Pinpoint the cell where the given text exists, returning its [X, Y] midpoint coordinate. 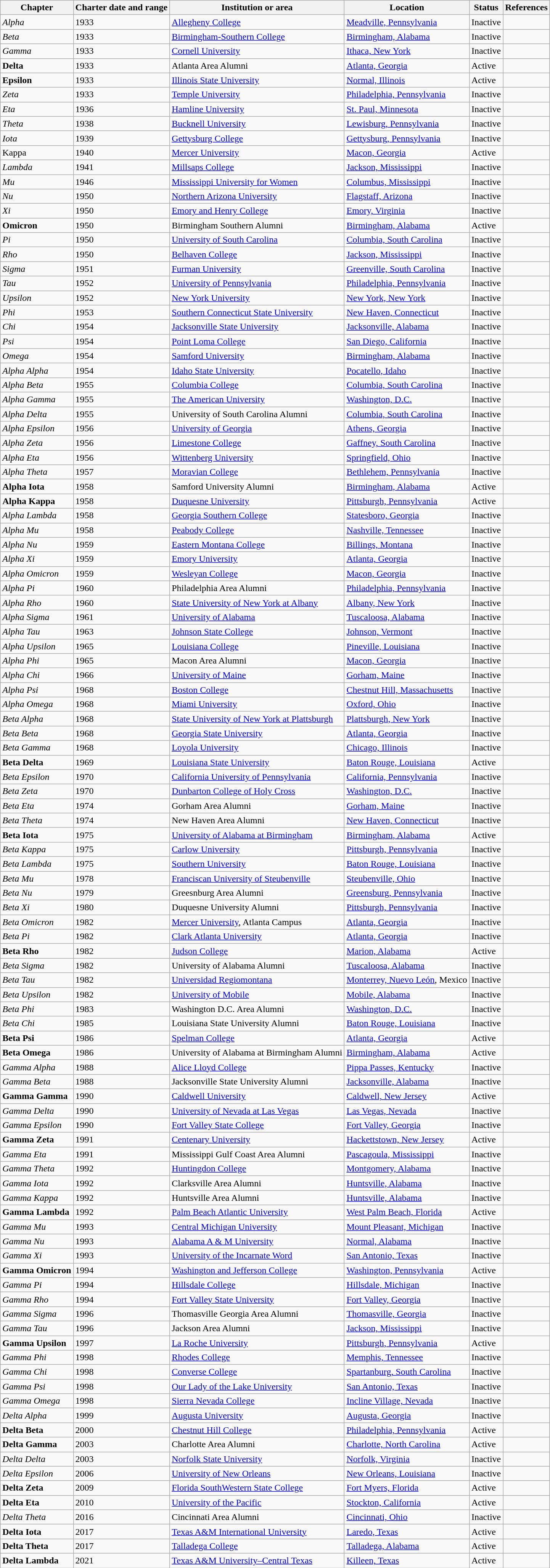
1980 [121, 908]
Samford University [257, 356]
Spelman College [257, 1038]
Alice Lloyd College [257, 1067]
Augusta University [257, 1415]
2000 [121, 1430]
Delta Eta [37, 1502]
Columbia College [257, 385]
Gamma Beta [37, 1081]
Statesboro, Georgia [407, 516]
Gamma [37, 51]
Gamma Theta [37, 1169]
Millsaps College [257, 167]
Emory and Henry College [257, 211]
Washington and Jefferson College [257, 1270]
Beta Alpha [37, 719]
Gamma Phi [37, 1358]
Texas A&M University–Central Texas [257, 1560]
Pocatello, Idaho [407, 370]
Beta Sigma [37, 966]
University of Alabama Alumni [257, 966]
Chestnut Hill, Massachusetts [407, 690]
Alpha Xi [37, 559]
Johnson, Vermont [407, 631]
University of Georgia [257, 429]
Upsilon [37, 298]
Georgia State University [257, 733]
Gamma Nu [37, 1241]
Omicron [37, 225]
Fort Valley State University [257, 1299]
Theta [37, 124]
Georgia Southern College [257, 516]
Xi [37, 211]
Normal, Illinois [407, 80]
Beta Phi [37, 1009]
Jacksonville State University Alumni [257, 1081]
Jacksonville State University [257, 327]
St. Paul, Minnesota [407, 109]
Hillsdale College [257, 1285]
Huntingdon College [257, 1169]
Greenville, South Carolina [407, 269]
Marion, Alabama [407, 951]
Hillsdale, Michigan [407, 1285]
Gamma Delta [37, 1111]
Beta Tau [37, 980]
Rhodes College [257, 1358]
Memphis, Tennessee [407, 1358]
1963 [121, 631]
Gamma Iota [37, 1183]
Talladega, Alabama [407, 1546]
Beta Epsilon [37, 777]
Jackson Area Alumni [257, 1328]
Delta Lambda [37, 1560]
Springfield, Ohio [407, 458]
Status [486, 8]
1961 [121, 617]
Beta Psi [37, 1038]
Phi [37, 312]
Peabody College [257, 530]
University of Mobile [257, 994]
Caldwell, New Jersey [407, 1096]
Greesnburg Area Alumni [257, 893]
Johnson State College [257, 631]
Charlotte Area Alumni [257, 1444]
Judson College [257, 951]
Atlanta Area Alumni [257, 66]
Duquesne University Alumni [257, 908]
San Diego, California [407, 341]
Pi [37, 240]
University of New Orleans [257, 1473]
Alabama A & M University [257, 1241]
Alpha Sigma [37, 617]
Gamma Omicron [37, 1270]
Gamma Tau [37, 1328]
Cornell University [257, 51]
Beta Rho [37, 951]
Alpha Alpha [37, 370]
Southern Connecticut State University [257, 312]
Alpha Nu [37, 545]
2021 [121, 1560]
Mu [37, 182]
Laredo, Texas [407, 1531]
University of Alabama at Birmingham [257, 835]
Psi [37, 341]
Gettysburg, Pennsylvania [407, 138]
Gamma Zeta [37, 1140]
Temple University [257, 95]
Zeta [37, 95]
Gamma Gamma [37, 1096]
University of Alabama at Birmingham Alumni [257, 1052]
1939 [121, 138]
1951 [121, 269]
Ithaca, New York [407, 51]
Gaffney, South Carolina [407, 443]
Caldwell University [257, 1096]
Athens, Georgia [407, 429]
Thomasville, Georgia [407, 1314]
References [526, 8]
1997 [121, 1343]
Beta Chi [37, 1023]
Columbus, Mississippi [407, 182]
Beta Pi [37, 937]
Beta Mu [37, 878]
Tau [37, 283]
Eastern Montana College [257, 545]
Alpha Beta [37, 385]
Gamma Lambda [37, 1212]
Chestnut Hill College [257, 1430]
Bethlehem, Pennsylvania [407, 472]
Beta Theta [37, 820]
Alpha Chi [37, 675]
Pineville, Louisiana [407, 646]
Beta Eta [37, 806]
Greensburg, Pennsylvania [407, 893]
Rho [37, 254]
Alpha Phi [37, 661]
West Palm Beach, Florida [407, 1212]
University of Alabama [257, 617]
Illinois State University [257, 80]
Duquesne University [257, 501]
Samford University Alumni [257, 487]
Billings, Montana [407, 545]
Birmingham Southern Alumni [257, 225]
Nu [37, 196]
1969 [121, 762]
Beta Gamma [37, 748]
Louisiana State University Alumni [257, 1023]
Our Lady of the Lake University [257, 1386]
Point Loma College [257, 341]
Mississippi University for Women [257, 182]
Louisiana State University [257, 762]
Meadville, Pennsylvania [407, 22]
Beta Iota [37, 835]
Alpha Rho [37, 602]
Gamma Xi [37, 1256]
2006 [121, 1473]
New York, New York [407, 298]
1978 [121, 878]
Location [407, 8]
Epsilon [37, 80]
1941 [121, 167]
Alpha Gamma [37, 399]
Alpha Kappa [37, 501]
Alpha Theta [37, 472]
Northern Arizona University [257, 196]
Hamline University [257, 109]
Converse College [257, 1372]
Central Michigan University [257, 1227]
University of the Pacific [257, 1502]
Limestone College [257, 443]
Gamma Pi [37, 1285]
Delta Epsilon [37, 1473]
Mississippi Gulf Coast Area Alumni [257, 1154]
Gettysburg College [257, 138]
Alpha Upsilon [37, 646]
1979 [121, 893]
Beta Beta [37, 733]
Gorham Area Alumni [257, 806]
Alpha [37, 22]
Nashville, Tennessee [407, 530]
Gamma Kappa [37, 1198]
Clark Atlanta University [257, 937]
University of the Incarnate Word [257, 1256]
Beta Delta [37, 762]
1946 [121, 182]
State University of New York at Albany [257, 602]
Normal, Alabama [407, 1241]
Beta Omicron [37, 922]
Monterrey, Nuevo León, Mexico [407, 980]
Alpha Eta [37, 458]
Alpha Lambda [37, 516]
Delta Gamma [37, 1444]
Gamma Psi [37, 1386]
Washington, Pennsylvania [407, 1270]
Lambda [37, 167]
Flagstaff, Arizona [407, 196]
Thomasville Georgia Area Alumni [257, 1314]
Delta Alpha [37, 1415]
Franciscan University of Steubenville [257, 878]
California, Pennsylvania [407, 777]
Alpha Mu [37, 530]
Beta Zeta [37, 791]
Albany, New York [407, 602]
Institution or area [257, 8]
Alpha Iota [37, 487]
Gamma Alpha [37, 1067]
Alpha Pi [37, 588]
Furman University [257, 269]
Fort Valley State College [257, 1125]
Delta [37, 66]
Las Vegas, Nevada [407, 1111]
Miami University [257, 704]
Steubenville, Ohio [407, 878]
Kappa [37, 153]
Cincinnati Area Alumni [257, 1517]
Centenary University [257, 1140]
Chapter [37, 8]
Belhaven College [257, 254]
Beta Kappa [37, 849]
Iota [37, 138]
1957 [121, 472]
Delta Zeta [37, 1488]
Fort Myers, Florida [407, 1488]
Delta Beta [37, 1430]
University of Maine [257, 675]
Pippa Passes, Kentucky [407, 1067]
Beta [37, 37]
Washington D.C. Area Alumni [257, 1009]
Moravian College [257, 472]
1940 [121, 153]
Gamma Eta [37, 1154]
Alpha Omicron [37, 574]
Sigma [37, 269]
Texas A&M International University [257, 1531]
Louisiana College [257, 646]
University of Nevada at Las Vegas [257, 1111]
Palm Beach Atlantic University [257, 1212]
Chi [37, 327]
Alpha Zeta [37, 443]
Mobile, Alabama [407, 994]
Dunbarton College of Holy Cross [257, 791]
1953 [121, 312]
Delta Iota [37, 1531]
Gamma Epsilon [37, 1125]
1936 [121, 109]
Plattsburgh, New York [407, 719]
2010 [121, 1502]
Norfolk State University [257, 1459]
Killeen, Texas [407, 1560]
Emory University [257, 559]
Talladega College [257, 1546]
Spartanburg, South Carolina [407, 1372]
Emory, Virginia [407, 211]
Alpha Delta [37, 414]
Norfolk, Virginia [407, 1459]
Boston College [257, 690]
Birmingham-Southern College [257, 37]
Montgomery, Alabama [407, 1169]
Gamma Upsilon [37, 1343]
Omega [37, 356]
Delta Delta [37, 1459]
Chicago, Illinois [407, 748]
University of South Carolina Alumni [257, 414]
Beta Omega [37, 1052]
Gamma Chi [37, 1372]
Gamma Rho [37, 1299]
New York University [257, 298]
Alpha Psi [37, 690]
Mount Pleasant, Michigan [407, 1227]
Philadelphia Area Alumni [257, 588]
Gamma Sigma [37, 1314]
1983 [121, 1009]
1938 [121, 124]
Alpha Omega [37, 704]
La Roche University [257, 1343]
Bucknell University [257, 124]
1999 [121, 1415]
Mercer University [257, 153]
Idaho State University [257, 370]
Universidad Regiomontana [257, 980]
State University of New York at Plattsburgh [257, 719]
Loyola University [257, 748]
Wesleyan College [257, 574]
Southern University [257, 864]
Pascagoula, Mississippi [407, 1154]
Huntsville Area Alumni [257, 1198]
New Orleans, Louisiana [407, 1473]
Gamma Mu [37, 1227]
Charter date and range [121, 8]
Eta [37, 109]
New Haven Area Alumni [257, 820]
The American University [257, 399]
Beta Lambda [37, 864]
Incline Village, Nevada [407, 1401]
Carlow University [257, 849]
University of Pennsylvania [257, 283]
University of South Carolina [257, 240]
Charlotte, North Carolina [407, 1444]
Hackettstown, New Jersey [407, 1140]
Allegheny College [257, 22]
Clarksville Area Alumni [257, 1183]
Macon Area Alumni [257, 661]
California University of Pennsylvania [257, 777]
Sierra Nevada College [257, 1401]
Florida SouthWestern State College [257, 1488]
Lewisburg, Pennsylvania [407, 124]
Alpha Tau [37, 631]
Augusta, Georgia [407, 1415]
Beta Nu [37, 893]
Beta Xi [37, 908]
2009 [121, 1488]
Mercer University, Atlanta Campus [257, 922]
1985 [121, 1023]
Gamma Omega [37, 1401]
2016 [121, 1517]
Alpha Epsilon [37, 429]
Beta Upsilon [37, 994]
Cincinnati, Ohio [407, 1517]
Oxford, Ohio [407, 704]
Stockton, California [407, 1502]
Wittenberg University [257, 458]
1966 [121, 675]
